Capture the cell that displays the provided text and extract its [X, Y] central coordinate. 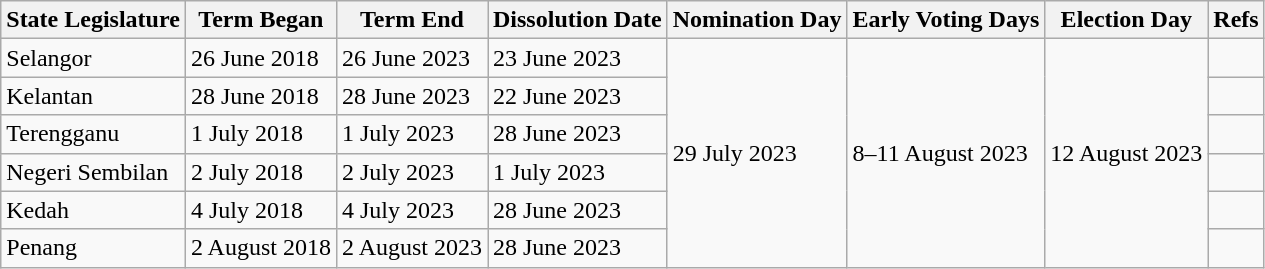
26 June 2023 [412, 58]
26 June 2018 [260, 58]
1 July 2018 [260, 134]
2 August 2018 [260, 248]
Nomination Day [757, 20]
Selangor [94, 58]
State Legislature [94, 20]
Election Day [1126, 20]
2 July 2018 [260, 172]
28 June 2018 [260, 96]
Term Began [260, 20]
22 June 2023 [578, 96]
Terengganu [94, 134]
4 July 2023 [412, 210]
Penang [94, 248]
2 July 2023 [412, 172]
Early Voting Days [946, 20]
Dissolution Date [578, 20]
Kelantan [94, 96]
4 July 2018 [260, 210]
Negeri Sembilan [94, 172]
23 June 2023 [578, 58]
2 August 2023 [412, 248]
Refs [1236, 20]
Term End [412, 20]
12 August 2023 [1126, 153]
8–11 August 2023 [946, 153]
Kedah [94, 210]
29 July 2023 [757, 153]
